Identify which cell holds the provided text, then report its (X, Y) central coordinate. 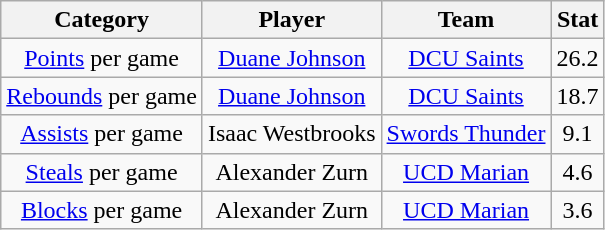
Stat (578, 20)
Category (102, 20)
Isaac Westbrooks (292, 134)
Points per game (102, 58)
4.6 (578, 172)
9.1 (578, 134)
18.7 (578, 96)
Team (466, 20)
Player (292, 20)
3.6 (578, 210)
26.2 (578, 58)
Rebounds per game (102, 96)
Blocks per game (102, 210)
Swords Thunder (466, 134)
Steals per game (102, 172)
Assists per game (102, 134)
